From the cell containing the given text, extract its center point as (X, Y) coordinate. 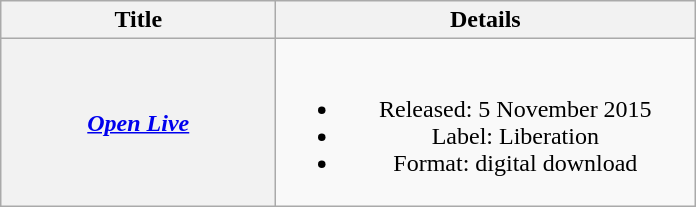
Title (138, 20)
Released: 5 November 2015Label: LiberationFormat: digital download (486, 122)
Details (486, 20)
Open Live (138, 122)
